Determine the [X, Y] coordinate at the center of the cell enclosing the given text.  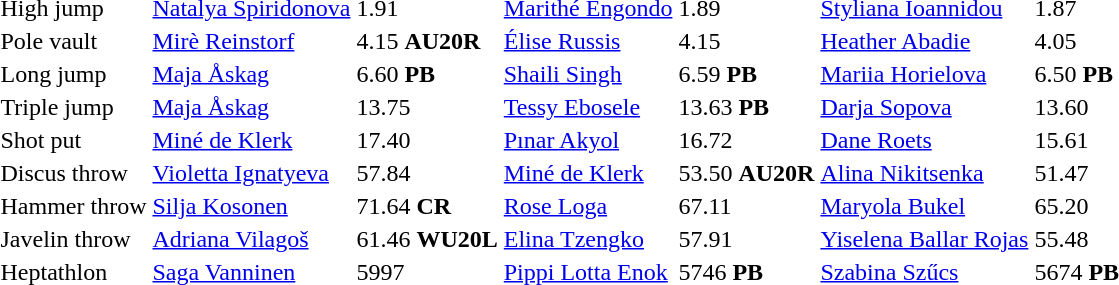
6.59 PB [746, 74]
Alina Nikitsenka [924, 173]
6.60 PB [427, 74]
17.40 [427, 140]
Shaili Singh [588, 74]
71.64 CR [427, 206]
67.11 [746, 206]
57.91 [746, 239]
Adriana Vilagoš [252, 239]
16.72 [746, 140]
Élise Russis [588, 41]
57.84 [427, 173]
Heather Abadie [924, 41]
Mariia Horielova [924, 74]
Silja Kosonen [252, 206]
13.75 [427, 107]
Yiselena Ballar Rojas [924, 239]
Rose Loga [588, 206]
Maryola Bukel [924, 206]
Pınar Akyol [588, 140]
61.46 WU20L [427, 239]
Dane Roets [924, 140]
4.15 [746, 41]
4.15 AU20R [427, 41]
Tessy Ebosele [588, 107]
Mirè Reinstorf [252, 41]
Darja Sopova [924, 107]
Violetta Ignatyeva [252, 173]
53.50 AU20R [746, 173]
Elina Tzengko [588, 239]
13.63 PB [746, 107]
